Pinpoint the cell where the given text exists, returning its [X, Y] midpoint coordinate. 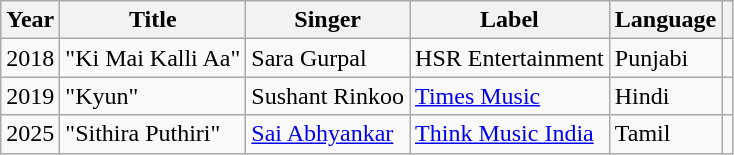
Sushant Rinkoo [328, 96]
Label [510, 20]
Punjabi [665, 58]
2019 [30, 96]
Language [665, 20]
HSR Entertainment [510, 58]
2025 [30, 134]
"Sithira Puthiri" [153, 134]
"Ki Mai Kalli Aa" [153, 58]
2018 [30, 58]
Sara Gurpal [328, 58]
Title [153, 20]
Times Music [510, 96]
Year [30, 20]
"Kyun" [153, 96]
Think Music India [510, 134]
Sai Abhyankar [328, 134]
Tamil [665, 134]
Singer [328, 20]
Hindi [665, 96]
